Locate the cell with the specified text and output its (x, y) center coordinate. 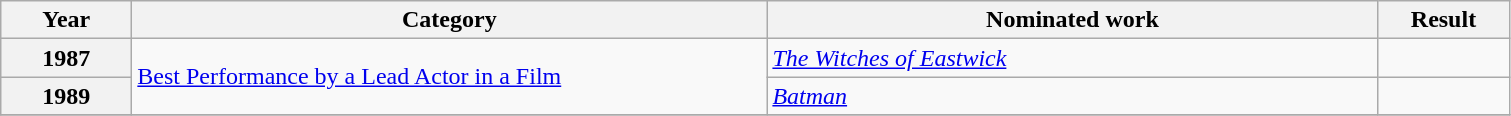
Year (66, 20)
1989 (66, 96)
Category (450, 20)
The Witches of Eastwick (1072, 58)
Nominated work (1072, 20)
Batman (1072, 96)
Result (1444, 20)
Best Performance by a Lead Actor in a Film (450, 77)
1987 (66, 58)
